Pinpoint the cell where the given text exists, returning its (x, y) midpoint coordinate. 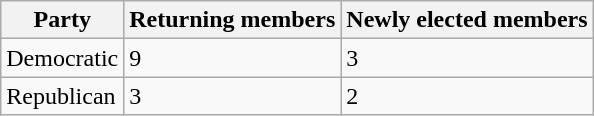
Newly elected members (467, 20)
9 (232, 58)
2 (467, 96)
Party (62, 20)
Republican (62, 96)
Democratic (62, 58)
Returning members (232, 20)
